Identify which cell holds the provided text, then report its (X, Y) central coordinate. 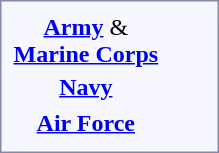
Air Force (86, 123)
Navy (86, 87)
Army &Marine Corps (86, 40)
